Identify which cell holds the provided text, then report its (x, y) central coordinate. 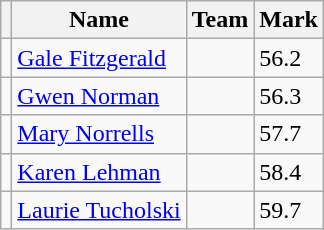
Mary Norrells (99, 134)
Gwen Norman (99, 96)
56.3 (289, 96)
57.7 (289, 134)
Karen Lehman (99, 172)
59.7 (289, 210)
Mark (289, 20)
Team (220, 20)
Laurie Tucholski (99, 210)
Name (99, 20)
Gale Fitzgerald (99, 58)
56.2 (289, 58)
58.4 (289, 172)
